Capture the cell that displays the provided text and extract its (x, y) central coordinate. 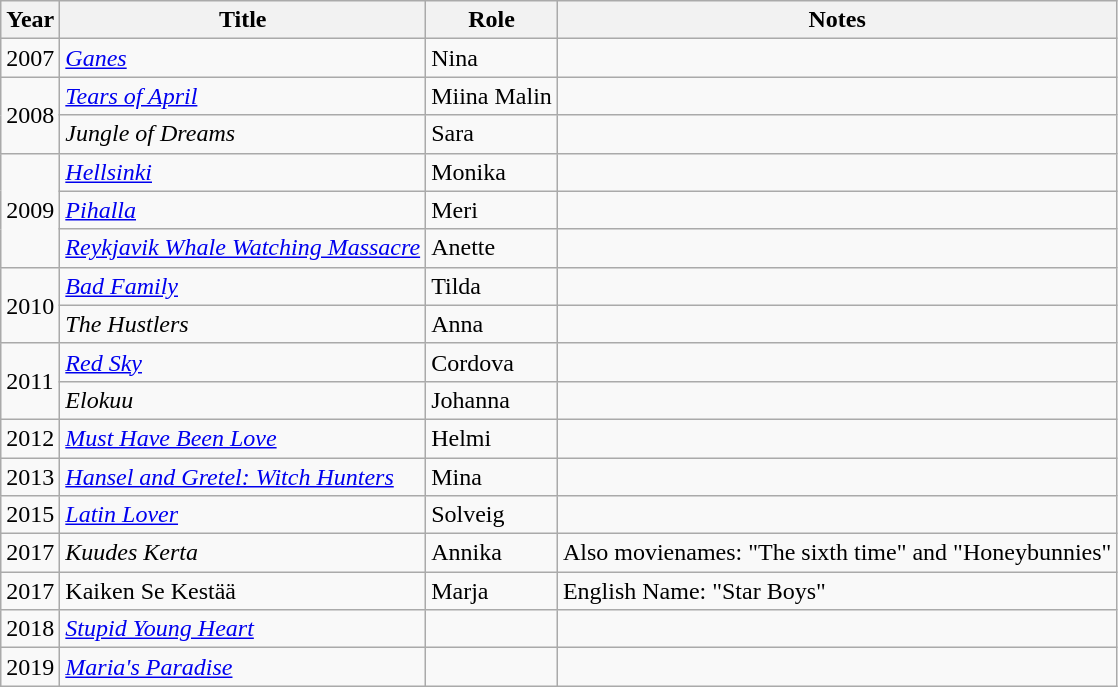
Miina Malin (492, 96)
Anette (492, 248)
2007 (30, 58)
Tilda (492, 286)
2010 (30, 305)
Kuudes Kerta (243, 553)
2012 (30, 438)
Latin Lover (243, 515)
Ganes (243, 58)
Notes (837, 20)
Stupid Young Heart (243, 629)
2015 (30, 515)
English Name: "Star Boys" (837, 591)
Solveig (492, 515)
Reykjavik Whale Watching Massacre (243, 248)
Hansel and Gretel: Witch Hunters (243, 477)
Hellsinki (243, 172)
2018 (30, 629)
Johanna (492, 400)
Sara (492, 134)
Also movienames: "The sixth time" and "Honeybunnies" (837, 553)
2019 (30, 667)
Pihalla (243, 210)
Elokuu (243, 400)
Maria's Paradise (243, 667)
2009 (30, 210)
Anna (492, 324)
Must Have Been Love (243, 438)
Meri (492, 210)
The Hustlers (243, 324)
Red Sky (243, 362)
Helmi (492, 438)
Kaiken Se Kestää (243, 591)
Role (492, 20)
Annika (492, 553)
Title (243, 20)
Marja (492, 591)
Jungle of Dreams (243, 134)
Monika (492, 172)
Tears of April (243, 96)
Cordova (492, 362)
2008 (30, 115)
Mina (492, 477)
Year (30, 20)
2011 (30, 381)
Bad Family (243, 286)
Nina (492, 58)
2013 (30, 477)
